Extract the [X, Y] coordinate from the center of the cell holding the provided text.  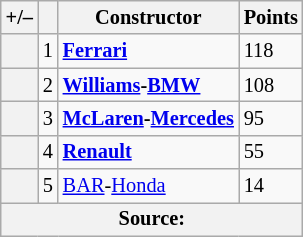
118 [271, 51]
McLaren-Mercedes [148, 118]
Ferrari [148, 51]
14 [271, 186]
3 [48, 118]
55 [271, 152]
Source: [152, 219]
Renault [148, 152]
Points [271, 17]
2 [48, 85]
95 [271, 118]
BAR-Honda [148, 186]
108 [271, 85]
Williams-BMW [148, 85]
Constructor [148, 17]
1 [48, 51]
+/– [20, 17]
5 [48, 186]
4 [48, 152]
